Return [x, y] of the center of cell containing provided text 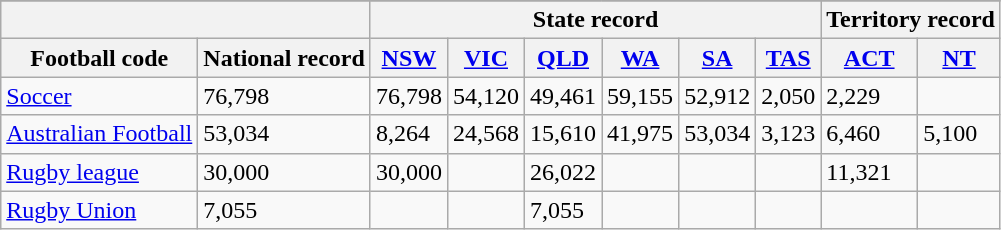
59,155 [640, 96]
Australian Football [100, 134]
41,975 [640, 134]
11,321 [870, 172]
49,461 [564, 96]
ACT [870, 58]
52,912 [718, 96]
6,460 [870, 134]
VIC [486, 58]
Soccer [100, 96]
15,610 [564, 134]
24,568 [486, 134]
WA [640, 58]
QLD [564, 58]
3,123 [788, 134]
Rugby league [100, 172]
Territory record [911, 20]
2,229 [870, 96]
26,022 [564, 172]
54,120 [486, 96]
5,100 [960, 134]
Rugby Union [100, 210]
NT [960, 58]
National record [284, 58]
8,264 [408, 134]
2,050 [788, 96]
NSW [408, 58]
SA [718, 58]
Football code [100, 58]
TAS [788, 58]
State record [595, 20]
